Locate the cell with the specified text and output its (X, Y) center coordinate. 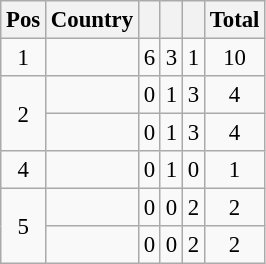
Country (92, 20)
10 (234, 58)
Pos (24, 20)
6 (149, 58)
5 (24, 226)
Total (234, 20)
